Find where the given text appears and provide that cell's center as [X, Y] coordinate. 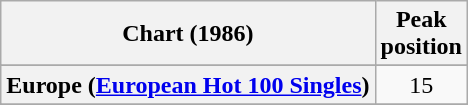
Chart (1986) [188, 34]
15 [421, 85]
Europe (European Hot 100 Singles) [188, 85]
Peakposition [421, 34]
